From the cell containing the given text, extract its center point as [X, Y] coordinate. 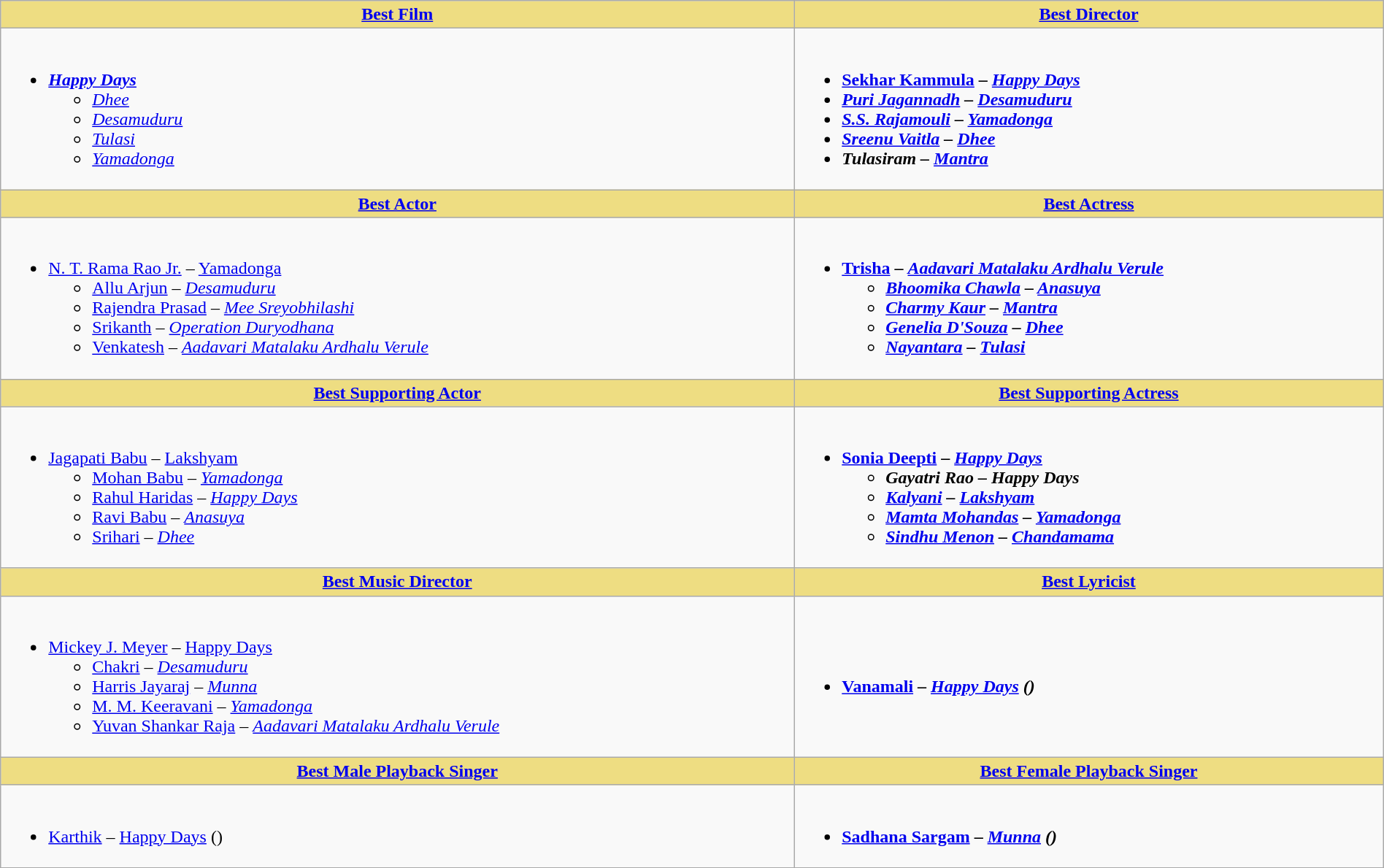
Best Director [1089, 15]
Best Lyricist [1089, 582]
Jagapati Babu – LakshyamMohan Babu – YamadongaRahul Haridas – Happy DaysRavi Babu – AnasuyaSrihari – Dhee [397, 488]
Mickey J. Meyer – Happy DaysChakri – DesamuduruHarris Jayaraj – MunnaM. M. Keeravani – YamadongaYuvan Shankar Raja – Aadavari Matalaku Ardhalu Verule [397, 676]
Best Film [397, 15]
Happy DaysDheeDesamuduruTulasiYamadonga [397, 110]
Best Actor [397, 204]
Best Female Playback Singer [1089, 771]
Best Supporting Actress [1089, 393]
Sadhana Sargam – Munna () [1089, 826]
Best Music Director [397, 582]
Best Supporting Actor [397, 393]
Best Male Playback Singer [397, 771]
Vanamali – Happy Days () [1089, 676]
Best Actress [1089, 204]
Sonia Deepti – Happy DaysGayatri Rao – Happy DaysKalyani – LakshyamMamta Mohandas – YamadongaSindhu Menon – Chandamama [1089, 488]
Sekhar Kammula – Happy DaysPuri Jagannadh – DesamuduruS.S. Rajamouli – YamadongaSreenu Vaitla – DheeTulasiram – Mantra [1089, 110]
Trisha – Aadavari Matalaku Ardhalu VeruleBhoomika Chawla – AnasuyaCharmy Kaur – MantraGenelia D'Souza – DheeNayantara – Tulasi [1089, 298]
Karthik – Happy Days () [397, 826]
